Locate the cell with the specified text and output its [x, y] center coordinate. 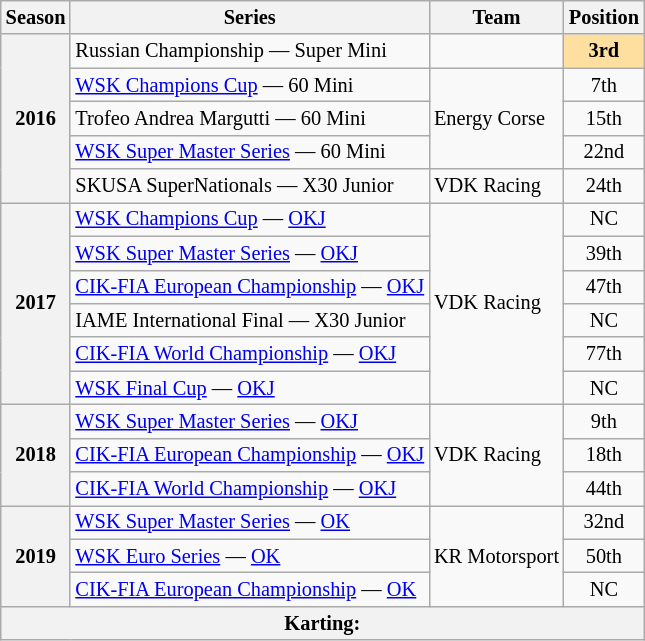
IAME International Final — X30 Junior [250, 320]
3rd [604, 51]
2018 [36, 454]
Position [604, 17]
WSK Final Cup — OKJ [250, 388]
9th [604, 421]
2017 [36, 303]
WSK Super Master Series — 60 Mini [250, 152]
WSK Euro Series — OK [250, 556]
Karting: [322, 623]
Team [496, 17]
Season [36, 17]
7th [604, 85]
22nd [604, 152]
47th [604, 287]
2016 [36, 118]
KR Motorsport [496, 556]
77th [604, 354]
Energy Corse [496, 118]
Series [250, 17]
Trofeo Andrea Margutti — 60 Mini [250, 118]
CIK-FIA European Championship — OK [250, 589]
WSK Super Master Series — OK [250, 522]
WSK Champions Cup — 60 Mini [250, 85]
Russian Championship — Super Mini [250, 51]
15th [604, 118]
44th [604, 489]
WSK Champions Cup — OKJ [250, 219]
39th [604, 253]
18th [604, 455]
SKUSA SuperNationals — X30 Junior [250, 186]
50th [604, 556]
24th [604, 186]
32nd [604, 522]
2019 [36, 556]
